Extract the (x, y) coordinate from the center of the cell holding the provided text.  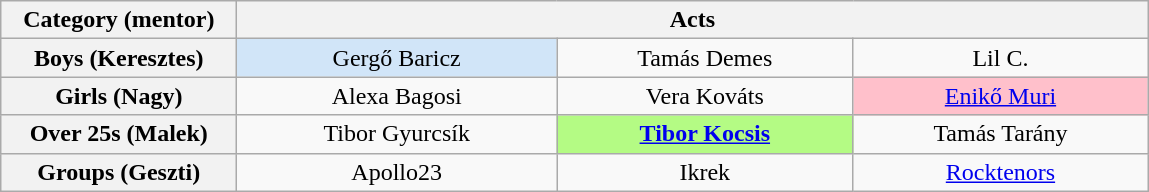
Groups (Geszti) (119, 172)
Over 25s (Malek) (119, 134)
Tibor Gyurcsík (397, 134)
Lil C. (1000, 58)
Tamás Demes (705, 58)
Tibor Kocsis (705, 134)
Rocktenors (1000, 172)
Vera Kováts (705, 96)
Alexa Bagosi (397, 96)
Category (mentor) (119, 20)
Boys (Keresztes) (119, 58)
Ikrek (705, 172)
Tamás Tarány (1000, 134)
Apollo23 (397, 172)
Girls (Nagy) (119, 96)
Enikő Muri (1000, 96)
Gergő Baricz (397, 58)
Acts (692, 20)
